Provide the (x, y) coordinate of the cell's center where the given text is located.  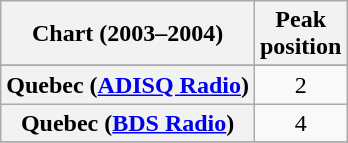
Peakposition (300, 34)
Quebec (BDS Radio) (128, 123)
Chart (2003–2004) (128, 34)
4 (300, 123)
Quebec (ADISQ Radio) (128, 85)
2 (300, 85)
